For the text-containing cell, return its midpoint in (x, y) coordinate format. 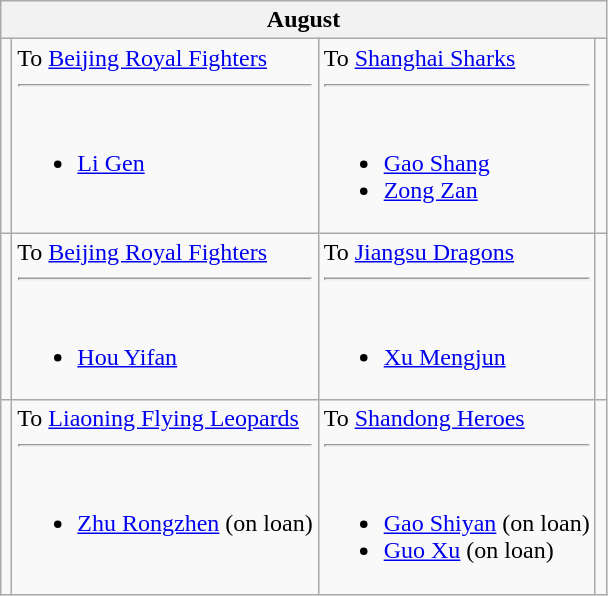
To Shanghai SharksGao ShangZong Zan (456, 136)
To Jiangsu DragonsXu Mengjun (456, 316)
To Beijing Royal FightersLi Gen (165, 136)
To Liaoning Flying LeopardsZhu Rongzhen (on loan) (165, 497)
To Beijing Royal FightersHou Yifan (165, 316)
August (304, 20)
To Shandong HeroesGao Shiyan (on loan)Guo Xu (on loan) (456, 497)
